Return [x, y] of the center of cell containing provided text 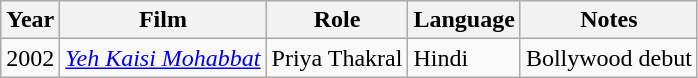
Hindi [464, 58]
Language [464, 20]
2002 [30, 58]
Priya Thakral [337, 58]
Year [30, 20]
Role [337, 20]
Bollywood debut [608, 58]
Yeh Kaisi Mohabbat [163, 58]
Film [163, 20]
Notes [608, 20]
